Pinpoint the cell where the given text exists, returning its [x, y] midpoint coordinate. 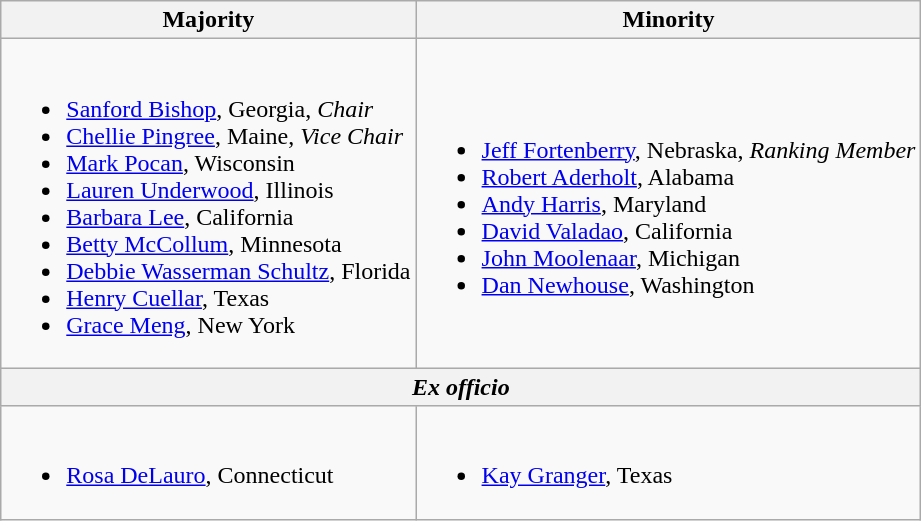
Rosa DeLauro, Connecticut [208, 462]
Majority [208, 20]
Ex officio [461, 387]
Minority [668, 20]
Kay Granger, Texas [668, 462]
